Return (X, Y) of the center of cell containing provided text 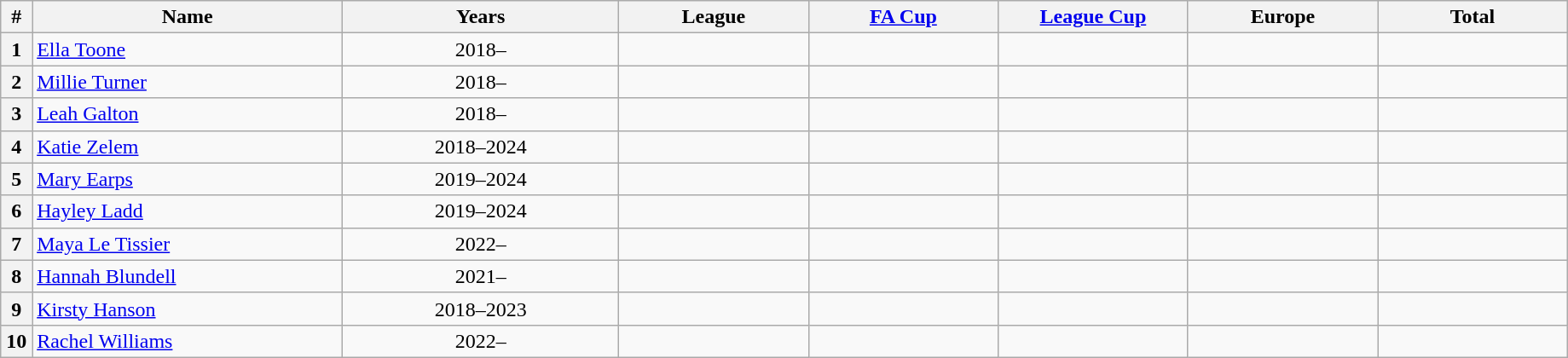
Name (188, 17)
3 (17, 114)
7 (17, 244)
# (17, 17)
Total (1473, 17)
Years (481, 17)
Rachel Williams (188, 341)
Kirsty Hanson (188, 309)
League (715, 17)
Europe (1282, 17)
Maya Le Tissier (188, 244)
9 (17, 309)
Hannah Blundell (188, 276)
8 (17, 276)
10 (17, 341)
2018–2023 (481, 309)
2021– (481, 276)
Millie Turner (188, 82)
5 (17, 179)
4 (17, 147)
League Cup (1093, 17)
Hayley Ladd (188, 211)
FA Cup (904, 17)
6 (17, 211)
Katie Zelem (188, 147)
Ella Toone (188, 49)
2018–2024 (481, 147)
Mary Earps (188, 179)
1 (17, 49)
2 (17, 82)
Leah Galton (188, 114)
